Find where the given text appears and provide that cell's center as (x, y) coordinate. 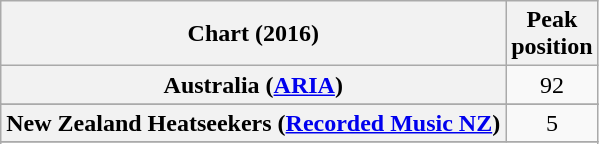
Australia (ARIA) (254, 85)
Chart (2016) (254, 34)
Peak position (552, 34)
New Zealand Heatseekers (Recorded Music NZ) (254, 123)
5 (552, 123)
92 (552, 85)
